Extract the (X, Y) coordinate from the center of the cell holding the provided text.  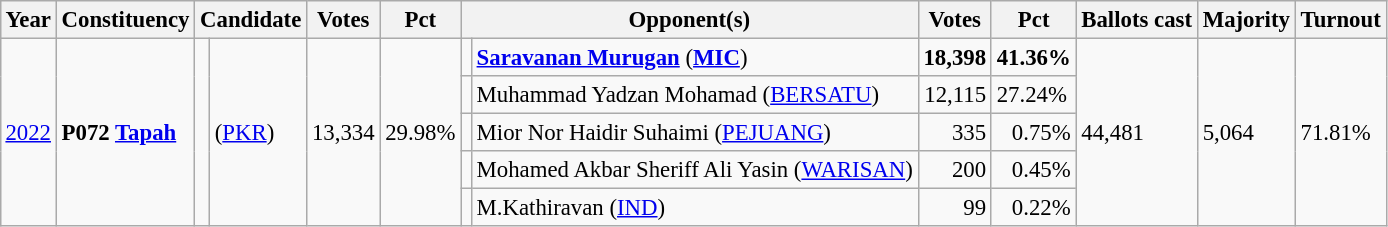
Mohamed Akbar Sheriff Ali Yasin (WARISAN) (694, 170)
5,064 (1246, 132)
41.36% (1034, 57)
44,481 (1136, 132)
29.98% (420, 132)
71.81% (1340, 132)
18,398 (954, 57)
Saravanan Murugan (MIC) (694, 57)
335 (954, 133)
Muhammad Yadzan Mohamad (BERSATU) (694, 95)
2022 (28, 132)
M.Kathiravan (IND) (694, 208)
P072 Tapah (125, 132)
0.22% (1034, 208)
13,334 (344, 132)
27.24% (1034, 95)
Majority (1246, 20)
99 (954, 208)
Ballots cast (1136, 20)
(PKR) (258, 132)
Opponent(s) (690, 20)
Constituency (125, 20)
Turnout (1340, 20)
Candidate (251, 20)
0.75% (1034, 133)
200 (954, 170)
12,115 (954, 95)
0.45% (1034, 170)
Year (28, 20)
Mior Nor Haidir Suhaimi (PEJUANG) (694, 133)
